Search for the cell housing the specified text and yield its (x, y) center coordinate. 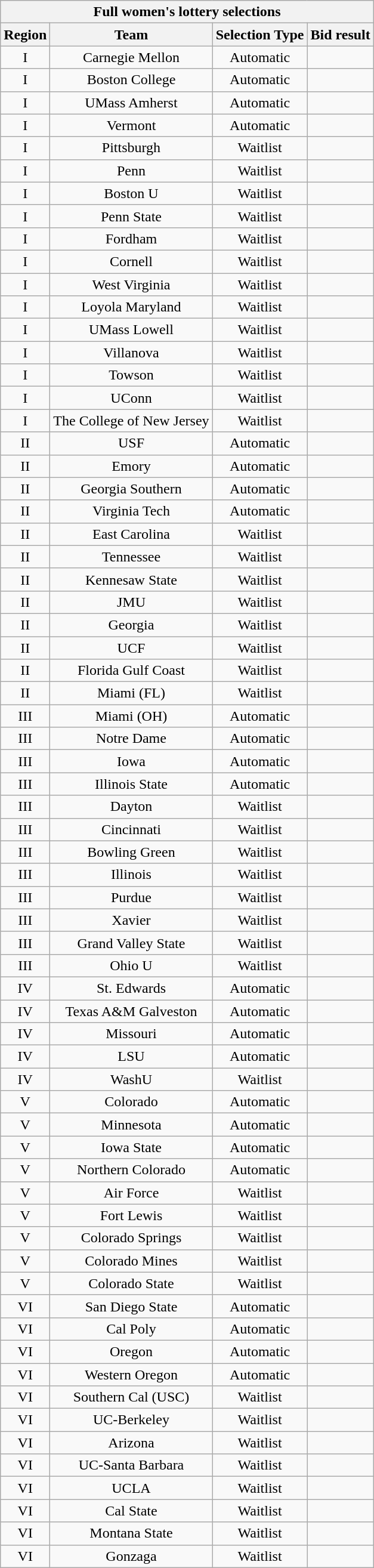
Full women's lottery selections (187, 12)
Cal State (131, 1511)
San Diego State (131, 1306)
Purdue (131, 897)
Penn State (131, 216)
Tennessee (131, 557)
Virginia Tech (131, 511)
Illinois State (131, 784)
Oregon (131, 1351)
Colorado (131, 1102)
Cincinnati (131, 829)
Boston College (131, 80)
UConn (131, 398)
Missouri (131, 1034)
Georgia Southern (131, 489)
West Virginia (131, 285)
Grand Valley State (131, 943)
Arizona (131, 1443)
Gonzaga (131, 1556)
JMU (131, 602)
Region (25, 35)
Georgia (131, 625)
Carnegie Mellon (131, 57)
Emory (131, 466)
Southern Cal (USC) (131, 1397)
Ohio U (131, 965)
Pittsburgh (131, 148)
UC-Santa Barbara (131, 1465)
UCF (131, 647)
East Carolina (131, 534)
Loyola Maryland (131, 307)
Minnesota (131, 1125)
Fordham (131, 239)
Florida Gulf Coast (131, 671)
Boston U (131, 193)
Colorado State (131, 1283)
LSU (131, 1057)
Vermont (131, 125)
Fort Lewis (131, 1215)
UC-Berkeley (131, 1420)
UMass Amherst (131, 103)
UMass Lowell (131, 330)
WashU (131, 1079)
Towson (131, 375)
Texas A&M Galveston (131, 1011)
UCLA (131, 1488)
St. Edwards (131, 988)
USF (131, 443)
Colorado Springs (131, 1238)
Illinois (131, 875)
Air Force (131, 1193)
The College of New Jersey (131, 421)
Iowa (131, 761)
Miami (OH) (131, 716)
Cal Poly (131, 1329)
Miami (FL) (131, 693)
Penn (131, 171)
Villanova (131, 353)
Notre Dame (131, 739)
Cornell (131, 261)
Western Oregon (131, 1374)
Xavier (131, 920)
Bowling Green (131, 852)
Northern Colorado (131, 1170)
Team (131, 35)
Iowa State (131, 1147)
Kennesaw State (131, 579)
Dayton (131, 807)
Montana State (131, 1533)
Bid result (340, 35)
Selection Type (260, 35)
Colorado Mines (131, 1261)
